Locate the cell with the specified text and output its [X, Y] center coordinate. 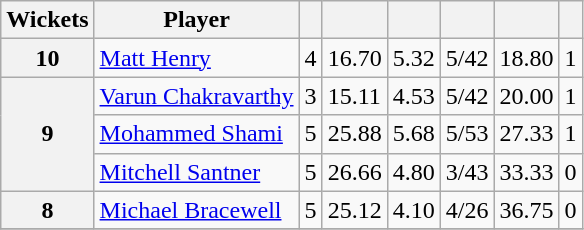
5.68 [414, 134]
33.33 [526, 172]
Matt Henry [196, 58]
5.32 [414, 58]
18.80 [526, 58]
Varun Chakravarthy [196, 96]
36.75 [526, 210]
3 [310, 96]
10 [48, 58]
15.11 [354, 96]
5/53 [467, 134]
4.53 [414, 96]
4 [310, 58]
Mohammed Shami [196, 134]
26.66 [354, 172]
4/26 [467, 210]
Mitchell Santner [196, 172]
Michael Bracewell [196, 210]
4.80 [414, 172]
25.12 [354, 210]
Wickets [48, 20]
16.70 [354, 58]
Player [196, 20]
27.33 [526, 134]
20.00 [526, 96]
4.10 [414, 210]
3/43 [467, 172]
8 [48, 210]
9 [48, 134]
25.88 [354, 134]
